Find where the given text appears and provide that cell's center as [x, y] coordinate. 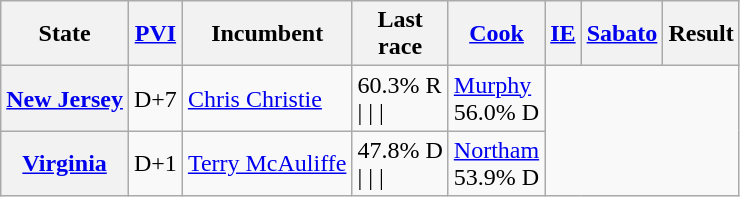
60.3% R| | | [400, 98]
Sabato [622, 34]
PVI [155, 34]
Lastrace [400, 34]
Terry McAuliffe [267, 164]
IE [563, 34]
State [65, 34]
D+1 [155, 164]
Virginia [65, 164]
D+7 [155, 98]
Incumbent [267, 34]
Chris Christie [267, 98]
New Jersey [65, 98]
Result [701, 34]
Northam53.9% D [496, 164]
Cook [496, 34]
47.8% D| | | [400, 164]
Murphy56.0% D [496, 98]
